Detect which cell encompasses the target text, then output its [X, Y] center coordinate. 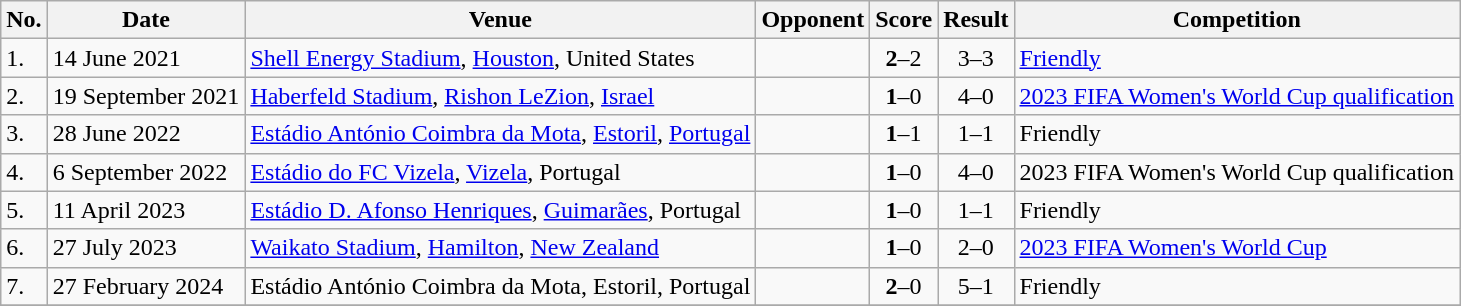
27 February 2024 [146, 286]
3. [24, 134]
3–3 [976, 58]
4. [24, 172]
28 June 2022 [146, 134]
Haberfeld Stadium, Rishon LeZion, Israel [500, 96]
Waikato Stadium, Hamilton, New Zealand [500, 248]
2023 FIFA Women's World Cup [1237, 248]
5–1 [976, 286]
14 June 2021 [146, 58]
1. [24, 58]
27 July 2023 [146, 248]
Venue [500, 20]
2. [24, 96]
No. [24, 20]
7. [24, 286]
Opponent [813, 20]
Score [904, 20]
6 September 2022 [146, 172]
2–2 [904, 58]
5. [24, 210]
Estádio do FC Vizela, Vizela, Portugal [500, 172]
Estádio D. Afonso Henriques, Guimarães, Portugal [500, 210]
19 September 2021 [146, 96]
Competition [1237, 20]
11 April 2023 [146, 210]
6. [24, 248]
Shell Energy Stadium, Houston, United States [500, 58]
Result [976, 20]
Date [146, 20]
